Provide the (X, Y) coordinate of the cell's center where the given text is located.  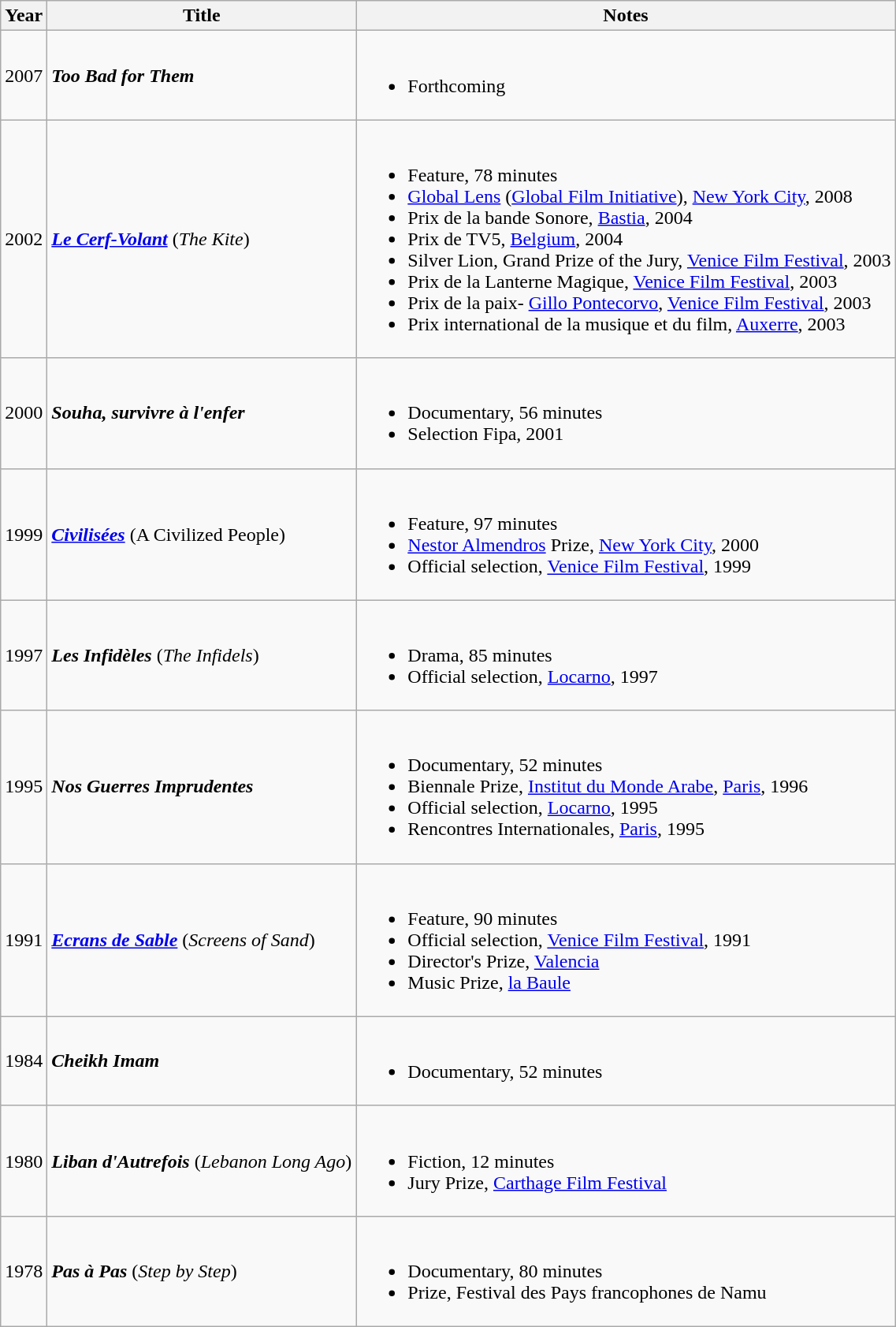
1995 (24, 787)
Documentary, 52 minutes (626, 1061)
Ecrans de Sable (Screens of Sand) (202, 940)
Les Infidèles (The Infidels) (202, 655)
Feature, 97 minutesNestor Almendros Prize, New York City, 2000Official selection, Venice Film Festival, 1999 (626, 535)
Documentary, 52 minutesBiennale Prize, Institut du Monde Arabe, Paris, 1996Official selection, Locarno, 1995Rencontres Internationales, Paris, 1995 (626, 787)
1984 (24, 1061)
Nos Guerres Imprudentes (202, 787)
2007 (24, 76)
Fiction, 12 minutesJury Prize, Carthage Film Festival (626, 1161)
Souha, survivre à l'enfer (202, 413)
Title (202, 16)
Pas à Pas (Step by Step) (202, 1271)
Forthcoming (626, 76)
Drama, 85 minutesOfficial selection, Locarno, 1997 (626, 655)
Liban d'Autrefois (Lebanon Long Ago) (202, 1161)
1999 (24, 535)
Civilisées (A Civilized People) (202, 535)
1978 (24, 1271)
Cheikh Imam (202, 1061)
2002 (24, 239)
1980 (24, 1161)
1997 (24, 655)
Year (24, 16)
1991 (24, 940)
Notes (626, 16)
Le Cerf-Volant (The Kite) (202, 239)
Too Bad for Them (202, 76)
Feature, 90 minutesOfficial selection, Venice Film Festival, 1991Director's Prize, ValenciaMusic Prize, la Baule (626, 940)
Documentary, 80 minutesPrize, Festival des Pays francophones de Namu (626, 1271)
Documentary, 56 minutesSelection Fipa, 2001 (626, 413)
2000 (24, 413)
